Find where the given text appears and provide that cell's center as [X, Y] coordinate. 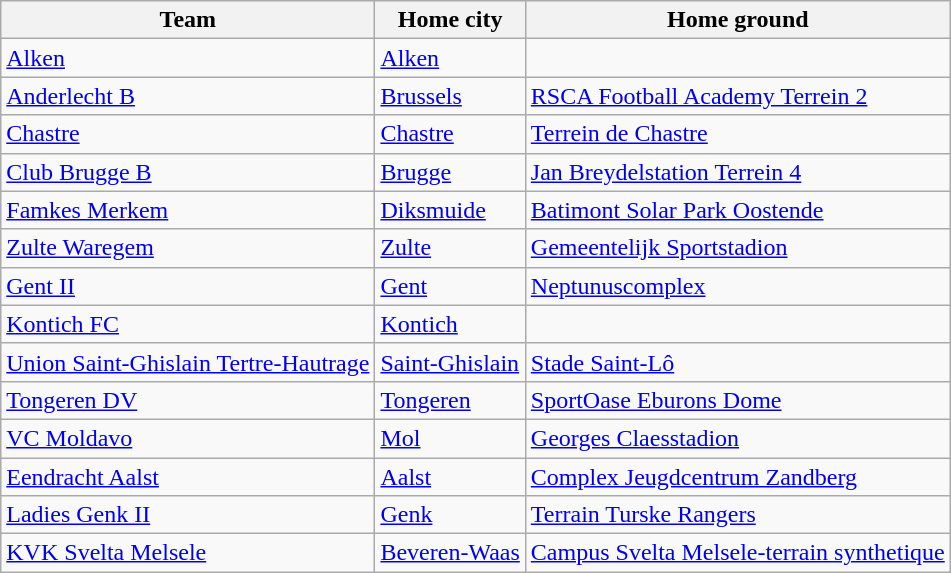
Ladies Genk II [188, 515]
Kontich FC [188, 324]
Genk [450, 515]
Home ground [738, 20]
Beveren-Waas [450, 553]
Anderlecht B [188, 96]
Kontich [450, 324]
Mol [450, 438]
SportOase Eburons Dome [738, 400]
Saint-Ghislain [450, 362]
Terrein de Chastre [738, 134]
KVK Svelta Melsele [188, 553]
Brugge [450, 172]
Zulte Waregem [188, 248]
Eendracht Aalst [188, 477]
Batimont Solar Park Oostende [738, 210]
Union Saint-Ghislain Tertre-Hautrage [188, 362]
Club Brugge B [188, 172]
Famkes Merkem [188, 210]
Terrain Turske Rangers [738, 515]
Complex Jeugdcentrum Zandberg [738, 477]
Neptunuscomplex [738, 286]
Tongeren [450, 400]
Gemeentelijk Sportstadion [738, 248]
Gent [450, 286]
VC Moldavo [188, 438]
Zulte [450, 248]
Tongeren DV [188, 400]
Jan Breydelstation Terrein 4 [738, 172]
Gent II [188, 286]
Stade Saint-Lô [738, 362]
Team [188, 20]
Georges Claesstadion [738, 438]
Campus Svelta Melsele-terrain synthetique [738, 553]
Home city [450, 20]
Diksmuide [450, 210]
Aalst [450, 477]
Brussels [450, 96]
RSCA Football Academy Terrein 2 [738, 96]
